Return the [x, y] coordinate for the center point of the cell that contains the specified text.  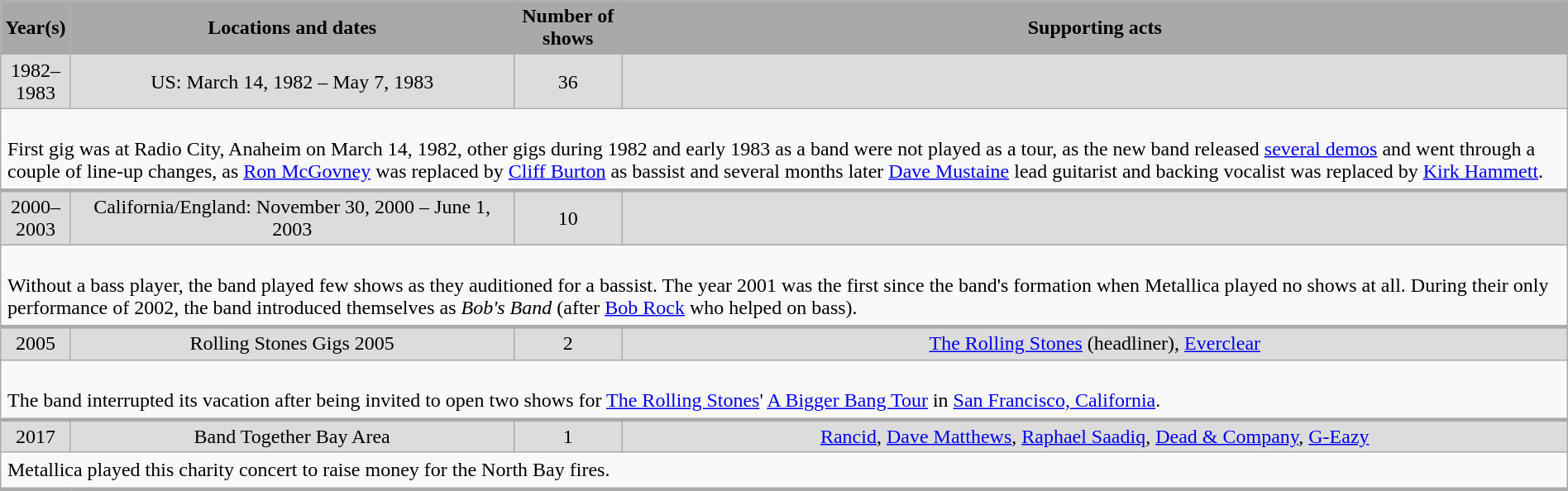
US: March 14, 1982 – May 7, 1983 [292, 81]
The band interrupted its vacation after being invited to open two shows for The Rolling Stones' A Bigger Bang Tour in San Francisco, California. [784, 389]
Rolling Stones Gigs 2005 [292, 343]
1982–1983 [36, 81]
10 [567, 218]
Band Together Bay Area [292, 436]
California/England: November 30, 2000 – June 1, 2003 [292, 218]
Locations and dates [292, 28]
2017 [36, 436]
Supporting acts [1095, 28]
The Rolling Stones (headliner), Everclear [1095, 343]
Number ofshows [567, 28]
2 [567, 343]
1 [567, 436]
Metallica played this charity concert to raise money for the North Bay fires. [784, 471]
2005 [36, 343]
Rancid, Dave Matthews, Raphael Saadiq, Dead & Company, G-Eazy [1095, 436]
2000–2003 [36, 218]
Year(s) [36, 28]
36 [567, 81]
